Search for the cell housing the specified text and yield its [x, y] center coordinate. 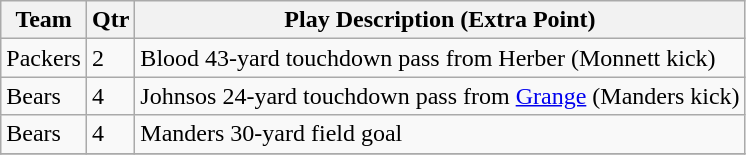
Packers [44, 58]
Team [44, 20]
Blood 43-yard touchdown pass from Herber (Monnett kick) [440, 58]
Manders 30-yard field goal [440, 134]
2 [110, 58]
Play Description (Extra Point) [440, 20]
Qtr [110, 20]
Johnsos 24-yard touchdown pass from Grange (Manders kick) [440, 96]
